Detect which cell encompasses the target text, then output its (x, y) center coordinate. 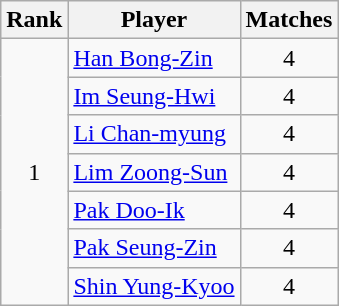
Pak Seung-Zin (154, 248)
Pak Doo-Ik (154, 210)
Han Bong-Zin (154, 58)
Shin Yung-Kyoo (154, 286)
1 (34, 172)
Rank (34, 20)
Matches (289, 20)
Im Seung-Hwi (154, 96)
Lim Zoong-Sun (154, 172)
Li Chan-myung (154, 134)
Player (154, 20)
